Determine the [X, Y] coordinate at the center of the cell enclosing the given text.  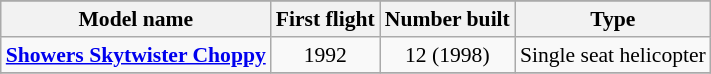
12 (1998) [448, 55]
Model name [136, 19]
Showers Skytwister Choppy [136, 55]
1992 [326, 55]
Single seat helicopter [613, 55]
Number built [448, 19]
First flight [326, 19]
Type [613, 19]
